Detect which cell encompasses the target text, then output its (x, y) center coordinate. 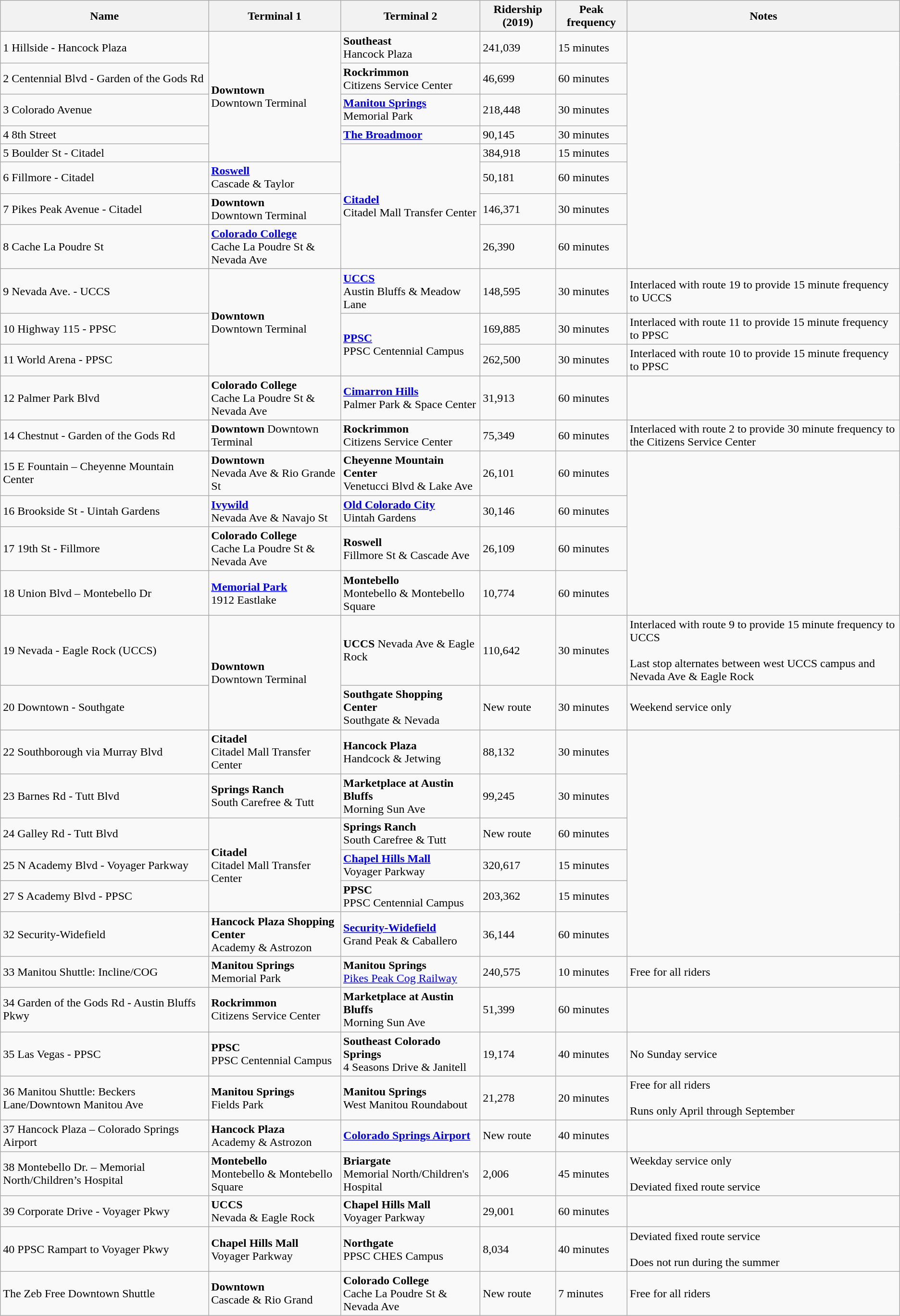
5 Boulder St - Citadel (105, 153)
8 Cache La Poudre St (105, 247)
169,885 (518, 329)
Notes (763, 16)
Deviated fixed route serviceDoes not run during the summer (763, 1249)
Southeast Colorado Springs4 Seasons Drive & Janitell (411, 1054)
9 Nevada Ave. - UCCS (105, 291)
10 minutes (591, 972)
Southgate Shopping CenterSouthgate & Nevada (411, 708)
38 Montebello Dr. – Memorial North/Children’s Hospital (105, 1174)
UCCS Austin Bluffs & Meadow Lane (411, 291)
146,371 (518, 209)
37 Hancock Plaza – Colorado Springs Airport (105, 1136)
Name (105, 16)
39 Corporate Drive - Voyager Pkwy (105, 1211)
148,595 (518, 291)
51,399 (518, 1009)
6 Fillmore - Citadel (105, 178)
19,174 (518, 1054)
22 Southborough via Murray Blvd (105, 752)
PPSC PPSC Centennial Campus (411, 344)
Citadel Citadel Mall Transfer Center (411, 206)
241,039 (518, 47)
12 Palmer Park Blvd (105, 398)
Weekday service onlyDeviated fixed route service (763, 1174)
Manitou SpringsFields Park (275, 1098)
21,278 (518, 1098)
23 Barnes Rd - Tutt Blvd (105, 796)
2 Centennial Blvd - Garden of the Gods Rd (105, 79)
Security-WidefieldGrand Peak & Caballero (411, 934)
UCCSNevada & Eagle Rock (275, 1211)
17 19th St - Fillmore (105, 549)
Interlaced with route 9 to provide 15 minute frequency to UCCS Last stop alternates between west UCCS campus and Nevada Ave & Eagle Rock (763, 650)
Manitou SpringsPikes Peak Cog Railway (411, 972)
Interlaced with route 11 to provide 15 minute frequency to PPSC (763, 329)
36 Manitou Shuttle: Beckers Lane/Downtown Manitou Ave (105, 1098)
75,349 (518, 435)
240,575 (518, 972)
No Sunday service (763, 1054)
Hancock Plaza Shopping CenterAcademy & Astrozon (275, 934)
7 Pikes Peak Avenue - Citadel (105, 209)
110,642 (518, 650)
BriargateMemorial North/Children's Hospital (411, 1174)
Cimarron HillsPalmer Park & Space Center (411, 398)
14 Chestnut - Garden of the Gods Rd (105, 435)
Weekend service only (763, 708)
16 Brookside St - Uintah Gardens (105, 511)
Peak frequency (591, 16)
Southeast Hancock Plaza (411, 47)
Interlaced with route 10 to provide 15 minute frequency to PPSC (763, 360)
31,913 (518, 398)
26,390 (518, 247)
320,617 (518, 865)
40 PPSC Rampart to Voyager Pkwy (105, 1249)
30,146 (518, 511)
NorthgatePPSC CHES Campus (411, 1249)
Hancock PlazaAcademy & Astrozon (275, 1136)
34 Garden of the Gods Rd - Austin Bluffs Pkwy (105, 1009)
Colorado Springs Airport (411, 1136)
19 Nevada - Eagle Rock (UCCS) (105, 650)
Colorado College Cache La Poudre St & Nevada Ave (275, 247)
26,101 (518, 473)
1 Hillside - Hancock Plaza (105, 47)
2,006 (518, 1174)
DowntownNevada Ave & Rio Grande St (275, 473)
DowntownCascade & Rio Grand (275, 1293)
46,699 (518, 79)
Free for all ridersRuns only April through September (763, 1098)
24 Galley Rd - Tutt Blvd (105, 833)
Terminal 1 (275, 16)
The Zeb Free Downtown Shuttle (105, 1293)
Hancock PlazaHandcock & Jetwing (411, 752)
99,245 (518, 796)
The Broadmoor (411, 135)
203,362 (518, 896)
20 minutes (591, 1098)
33 Manitou Shuttle: Incline/COG (105, 972)
11 World Arena - PPSC (105, 360)
26,109 (518, 549)
29,001 (518, 1211)
88,132 (518, 752)
50,181 (518, 178)
8,034 (518, 1249)
35 Las Vegas - PPSC (105, 1054)
25 N Academy Blvd - Voyager Parkway (105, 865)
4 8th Street (105, 135)
Interlaced with route 2 to provide 30 minute frequency to the Citizens Service Center (763, 435)
UCCS Nevada Ave & Eagle Rock (411, 650)
Ridership (2019) (518, 16)
10,774 (518, 593)
Interlaced with route 19 to provide 15 minute frequency to UCCS (763, 291)
90,145 (518, 135)
Memorial Park1912 Eastlake (275, 593)
218,448 (518, 110)
45 minutes (591, 1174)
10 Highway 115 - PPSC (105, 329)
RoswellFillmore St & Cascade Ave (411, 549)
262,500 (518, 360)
7 minutes (591, 1293)
384,918 (518, 153)
20 Downtown - Southgate (105, 708)
Manitou SpringsWest Manitou Roundabout (411, 1098)
IvywildNevada Ave & Navajo St (275, 511)
18 Union Blvd – Montebello Dr (105, 593)
Old Colorado CityUintah Gardens (411, 511)
32 Security-Widefield (105, 934)
Cheyenne Mountain CenterVenetucci Blvd & Lake Ave (411, 473)
Roswell Cascade & Taylor (275, 178)
27 S Academy Blvd - PPSC (105, 896)
36,144 (518, 934)
Terminal 2 (411, 16)
15 E Fountain – Cheyenne Mountain Center (105, 473)
3 Colorado Avenue (105, 110)
